Return the (X, Y) coordinate for the center point of the cell that contains the specified text.  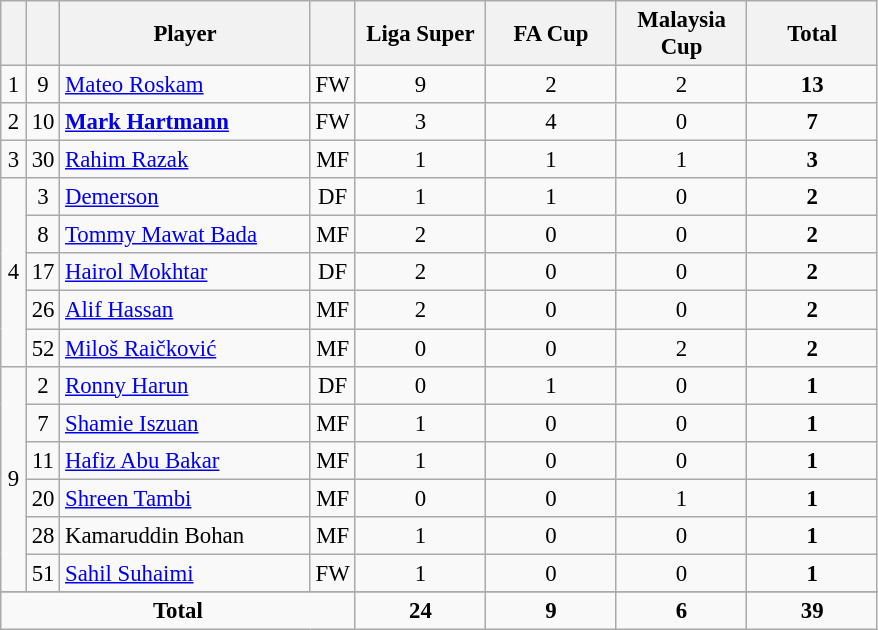
Liga Super (420, 34)
20 (42, 498)
13 (812, 85)
30 (42, 160)
Mateo Roskam (186, 85)
Malaysia Cup (682, 34)
Kamaruddin Bohan (186, 536)
Sahil Suhaimi (186, 573)
24 (420, 611)
Miloš Raičković (186, 348)
Rahim Razak (186, 160)
Player (186, 34)
10 (42, 122)
Hafiz Abu Bakar (186, 460)
FA Cup (552, 34)
52 (42, 348)
Demerson (186, 197)
8 (42, 235)
28 (42, 536)
17 (42, 273)
Alif Hassan (186, 310)
Mark Hartmann (186, 122)
51 (42, 573)
Ronny Harun (186, 385)
11 (42, 460)
Tommy Mawat Bada (186, 235)
Shamie Iszuan (186, 423)
Hairol Mokhtar (186, 273)
Shreen Tambi (186, 498)
6 (682, 611)
39 (812, 611)
26 (42, 310)
